Detect which cell encompasses the target text, then output its [x, y] center coordinate. 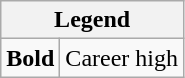
Bold [30, 58]
Legend [92, 20]
Career high [122, 58]
